Provide the (X, Y) coordinate of the cell's center where the given text is located.  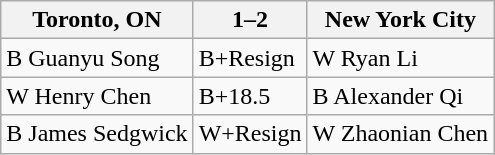
B Guanyu Song (97, 58)
B+Resign (250, 58)
Toronto, ON (97, 20)
1–2 (250, 20)
W Ryan Li (400, 58)
New York City (400, 20)
W+Resign (250, 134)
B+18.5 (250, 96)
W Zhaonian Chen (400, 134)
W Henry Chen (97, 96)
B Alexander Qi (400, 96)
B James Sedgwick (97, 134)
